Identify which cell holds the provided text, then report its [x, y] central coordinate. 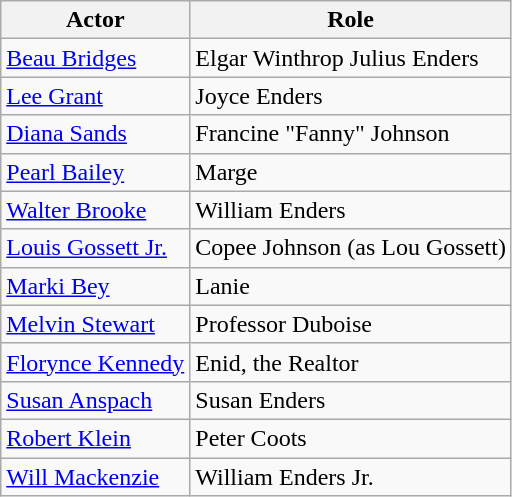
Elgar Winthrop Julius Enders [351, 58]
Marge [351, 172]
Actor [96, 20]
Peter Coots [351, 438]
Pearl Bailey [96, 172]
Beau Bridges [96, 58]
Copee Johnson (as Lou Gossett) [351, 248]
Marki Bey [96, 286]
Melvin Stewart [96, 324]
Will Mackenzie [96, 477]
William Enders [351, 210]
Role [351, 20]
Francine "Fanny" Johnson [351, 134]
Louis Gossett Jr. [96, 248]
Susan Anspach [96, 400]
William Enders Jr. [351, 477]
Diana Sands [96, 134]
Joyce Enders [351, 96]
Enid, the Realtor [351, 362]
Professor Duboise [351, 324]
Florynce Kennedy [96, 362]
Walter Brooke [96, 210]
Lanie [351, 286]
Robert Klein [96, 438]
Lee Grant [96, 96]
Susan Enders [351, 400]
